Identify which cell holds the provided text, then report its (X, Y) central coordinate. 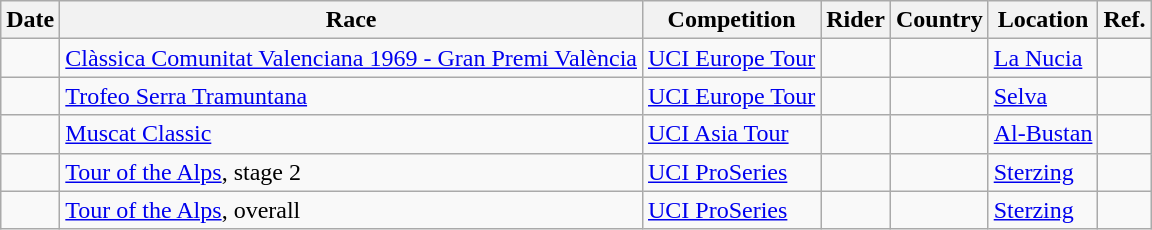
Race (352, 20)
Competition (731, 20)
Country (939, 20)
Date (30, 20)
Selva (1043, 96)
Ref. (1124, 20)
UCI Asia Tour (731, 134)
Location (1043, 20)
Trofeo Serra Tramuntana (352, 96)
La Nucia (1043, 58)
Rider (856, 20)
Tour of the Alps, overall (352, 210)
Al-Bustan (1043, 134)
Muscat Classic (352, 134)
Tour of the Alps, stage 2 (352, 172)
Clàssica Comunitat Valenciana 1969 - Gran Premi València (352, 58)
